Determine the [X, Y] coordinate at the center of the cell enclosing the given text.  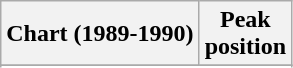
Chart (1989-1990) [100, 34]
Peakposition [245, 34]
